Find where the given text appears and provide that cell's center as (X, Y) coordinate. 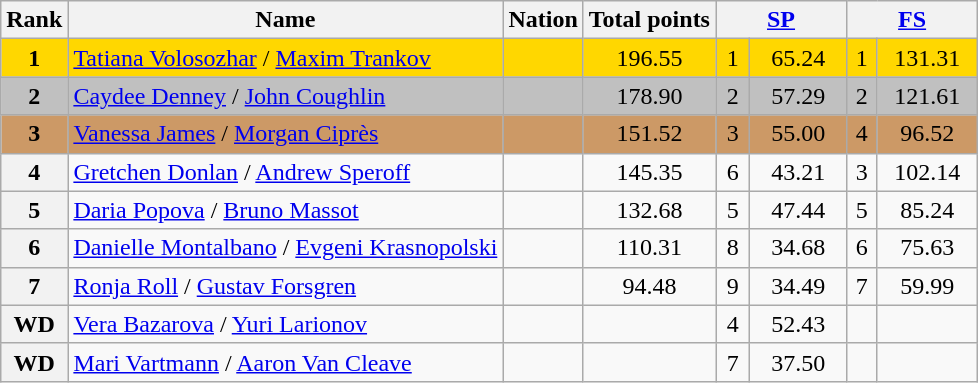
Name (286, 20)
Vanessa James / Morgan Ciprès (286, 134)
131.31 (928, 58)
102.14 (928, 172)
59.99 (928, 286)
57.29 (798, 96)
Gretchen Donlan / Andrew Speroff (286, 172)
34.68 (798, 248)
145.35 (649, 172)
43.21 (798, 172)
178.90 (649, 96)
Tatiana Volosozhar / Maxim Trankov (286, 58)
132.68 (649, 210)
52.43 (798, 324)
Rank (34, 20)
47.44 (798, 210)
121.61 (928, 96)
Caydee Denney / John Coughlin (286, 96)
Ronja Roll / Gustav Forsgren (286, 286)
96.52 (928, 134)
Daria Popova / Bruno Massot (286, 210)
151.52 (649, 134)
8 (733, 248)
SP (782, 20)
FS (912, 20)
Danielle Montalbano / Evgeni Krasnopolski (286, 248)
94.48 (649, 286)
Mari Vartmann / Aaron Van Cleave (286, 362)
65.24 (798, 58)
75.63 (928, 248)
110.31 (649, 248)
37.50 (798, 362)
55.00 (798, 134)
Total points (649, 20)
Vera Bazarova / Yuri Larionov (286, 324)
34.49 (798, 286)
Nation (543, 20)
9 (733, 286)
196.55 (649, 58)
85.24 (928, 210)
